Search for the cell housing the specified text and yield its (x, y) center coordinate. 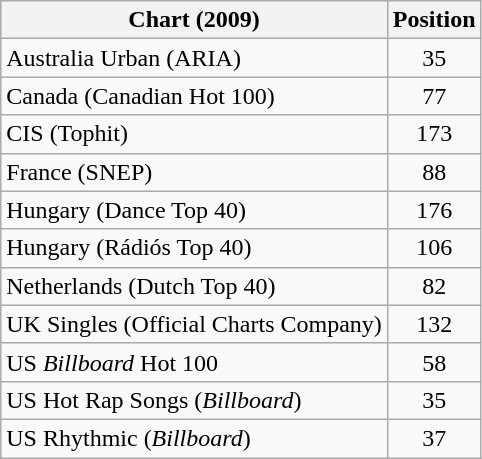
France (SNEP) (194, 172)
82 (434, 286)
106 (434, 248)
173 (434, 134)
UK Singles (Official Charts Company) (194, 324)
Hungary (Dance Top 40) (194, 210)
US Billboard Hot 100 (194, 362)
Position (434, 20)
US Hot Rap Songs (Billboard) (194, 400)
Australia Urban (ARIA) (194, 58)
Netherlands (Dutch Top 40) (194, 286)
88 (434, 172)
US Rhythmic (Billboard) (194, 438)
37 (434, 438)
CIS (Tophit) (194, 134)
Chart (2009) (194, 20)
58 (434, 362)
Hungary (Rádiós Top 40) (194, 248)
77 (434, 96)
Canada (Canadian Hot 100) (194, 96)
132 (434, 324)
176 (434, 210)
